Pinpoint the cell where the given text exists, returning its (x, y) midpoint coordinate. 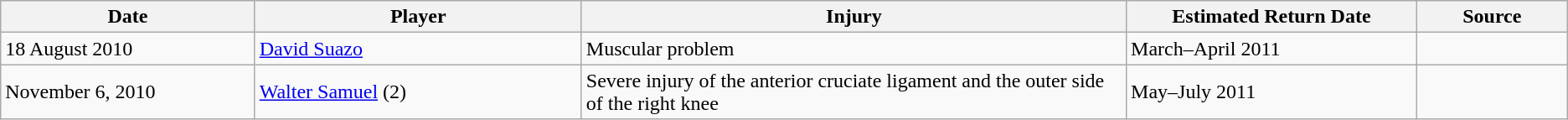
March–April 2011 (1271, 49)
Estimated Return Date (1271, 17)
Date (127, 17)
Severe injury of the anterior cruciate ligament and the outer side of the right knee (854, 92)
Injury (854, 17)
Source (1492, 17)
May–July 2011 (1271, 92)
Walter Samuel (2) (418, 92)
18 August 2010 (127, 49)
November 6, 2010 (127, 92)
Muscular problem (854, 49)
Player (418, 17)
David Suazo (418, 49)
